Identify which cell holds the provided text, then report its (x, y) central coordinate. 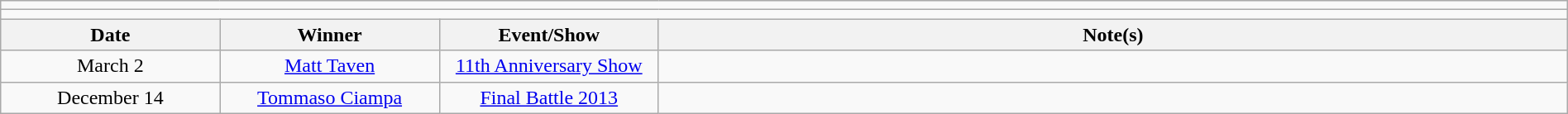
Date (111, 35)
March 2 (111, 66)
Winner (329, 35)
December 14 (111, 97)
Matt Taven (329, 66)
Tommaso Ciampa (329, 97)
Note(s) (1113, 35)
11th Anniversary Show (549, 66)
Final Battle 2013 (549, 97)
Event/Show (549, 35)
